Provide the [X, Y] coordinate of the cell's center where the given text is located.  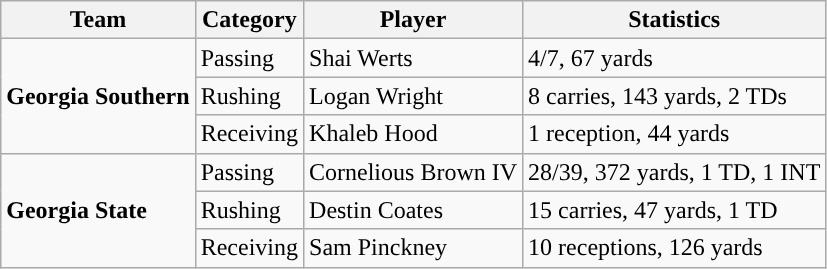
4/7, 67 yards [674, 58]
Georgia State [98, 210]
28/39, 372 yards, 1 TD, 1 INT [674, 172]
Category [249, 20]
Logan Wright [414, 96]
Player [414, 20]
Destin Coates [414, 210]
Statistics [674, 20]
Shai Werts [414, 58]
8 carries, 143 yards, 2 TDs [674, 96]
Sam Pinckney [414, 248]
Team [98, 20]
1 reception, 44 yards [674, 134]
Khaleb Hood [414, 134]
Cornelious Brown IV [414, 172]
Georgia Southern [98, 96]
15 carries, 47 yards, 1 TD [674, 210]
10 receptions, 126 yards [674, 248]
